Find where the given text appears and provide that cell's center as (x, y) coordinate. 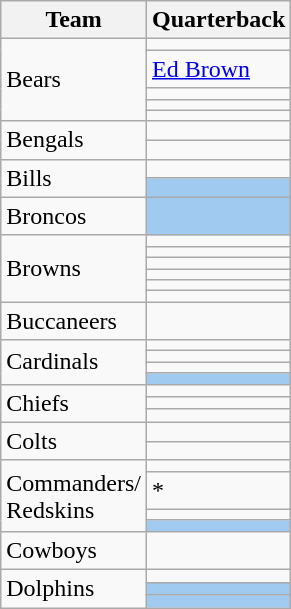
Colts (74, 441)
Browns (74, 268)
Cardinals (74, 362)
Chiefs (74, 403)
Bengals (74, 140)
* (218, 490)
Commanders/Redskins (74, 496)
Bears (74, 80)
Quarterback (218, 20)
Team (74, 20)
Cowboys (74, 550)
Bills (74, 178)
Broncos (74, 216)
Ed Brown (218, 69)
Buccaneers (74, 321)
Dolphins (74, 588)
